Output the [x, y] coordinate of the center of the cell containing the given text.  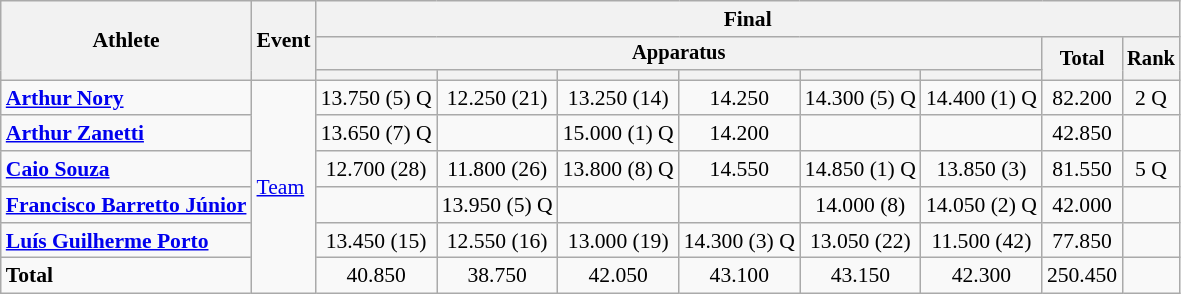
13.650 (7) Q [376, 134]
12.250 (21) [498, 98]
13.750 (5) Q [376, 98]
43.100 [740, 276]
81.550 [1082, 169]
14.050 (2) Q [982, 205]
Team [283, 187]
11.800 (26) [498, 169]
12.550 (16) [498, 241]
2 Q [1151, 98]
Athlete [126, 40]
Francisco Barretto Júnior [126, 205]
Rank [1151, 58]
14.000 (8) [860, 205]
Event [283, 40]
14.400 (1) Q [982, 98]
42.850 [1082, 134]
14.300 (3) Q [740, 241]
43.150 [860, 276]
13.950 (5) Q [498, 205]
12.700 (28) [376, 169]
5 Q [1151, 169]
13.850 (3) [982, 169]
11.500 (42) [982, 241]
13.450 (15) [376, 241]
Final [748, 19]
13.000 (19) [618, 241]
Apparatus [679, 54]
40.850 [376, 276]
42.000 [1082, 205]
14.200 [740, 134]
77.850 [1082, 241]
14.300 (5) Q [860, 98]
82.200 [1082, 98]
42.050 [618, 276]
15.000 (1) Q [618, 134]
Arthur Nory [126, 98]
250.450 [1082, 276]
13.800 (8) Q [618, 169]
42.300 [982, 276]
Luís Guilherme Porto [126, 241]
38.750 [498, 276]
14.850 (1) Q [860, 169]
Caio Souza [126, 169]
13.250 (14) [618, 98]
14.550 [740, 169]
Arthur Zanetti [126, 134]
14.250 [740, 98]
13.050 (22) [860, 241]
